Provide the [X, Y] coordinate of the cell's center where the given text is located.  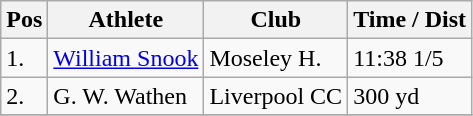
Pos [24, 20]
Moseley H. [276, 58]
11:38 1/5 [410, 58]
2. [24, 96]
300 yd [410, 96]
Club [276, 20]
G. W. Wathen [126, 96]
Time / Dist [410, 20]
Athlete [126, 20]
Liverpool CC [276, 96]
William Snook [126, 58]
1. [24, 58]
